From the cell containing the given text, extract its center point as (X, Y) coordinate. 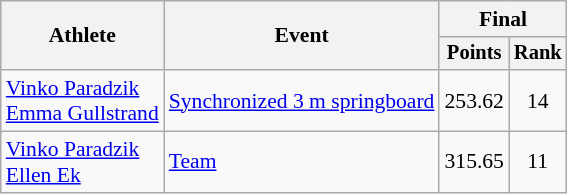
14 (538, 100)
Vinko ParadzikEllen Ek (82, 162)
Final (502, 19)
Points (474, 54)
315.65 (474, 162)
11 (538, 162)
253.62 (474, 100)
Rank (538, 54)
Vinko ParadzikEmma Gullstrand (82, 100)
Event (302, 36)
Athlete (82, 36)
Team (302, 162)
Synchronized 3 m springboard (302, 100)
